Pinpoint the cell where the given text exists, returning its (X, Y) midpoint coordinate. 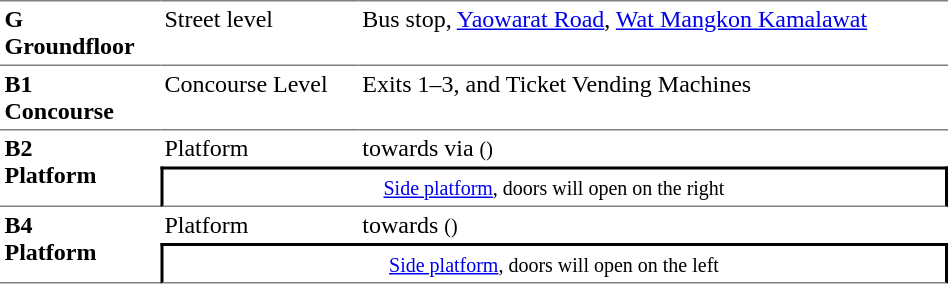
Exits 1–3, and Ticket Vending Machines (653, 98)
B1Concourse (80, 98)
towards via () (653, 148)
B4Platform (80, 245)
GGroundfloor (80, 33)
towards () (653, 225)
Street level (259, 33)
Bus stop, Yaowarat Road, Wat Mangkon Kamalawat (653, 33)
Concourse Level (259, 98)
Side platform, doors will open on the left (554, 263)
Side platform, doors will open on the right (554, 186)
B2Platform (80, 168)
